Find where the given text appears and provide that cell's center as (x, y) coordinate. 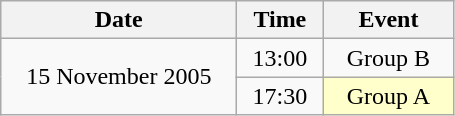
Group A (388, 96)
17:30 (280, 96)
Group B (388, 58)
15 November 2005 (119, 77)
Date (119, 20)
Time (280, 20)
13:00 (280, 58)
Event (388, 20)
